For the text-containing cell, return its midpoint in [x, y] coordinate format. 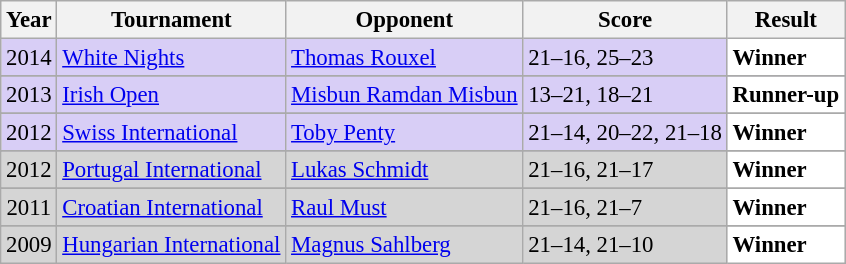
White Nights [172, 58]
Irish Open [172, 95]
Result [786, 20]
2011 [29, 208]
2013 [29, 95]
2014 [29, 58]
21–14, 20–22, 21–18 [625, 133]
21–16, 21–17 [625, 170]
21–16, 21–7 [625, 208]
13–21, 18–21 [625, 95]
Runner-up [786, 95]
Year [29, 20]
Opponent [404, 20]
Score [625, 20]
Thomas Rouxel [404, 58]
Tournament [172, 20]
Lukas Schmidt [404, 170]
Toby Penty [404, 133]
Hungarian International [172, 245]
Magnus Sahlberg [404, 245]
2009 [29, 245]
Misbun Ramdan Misbun [404, 95]
21–14, 21–10 [625, 245]
Portugal International [172, 170]
21–16, 25–23 [625, 58]
Croatian International [172, 208]
Raul Must [404, 208]
Swiss International [172, 133]
